Capture the cell that displays the provided text and extract its (X, Y) central coordinate. 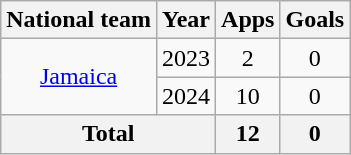
Apps (248, 20)
12 (248, 134)
2 (248, 58)
National team (79, 20)
Year (186, 20)
Goals (315, 20)
10 (248, 96)
Total (108, 134)
Jamaica (79, 77)
2024 (186, 96)
2023 (186, 58)
